Capture the cell that displays the provided text and extract its [x, y] central coordinate. 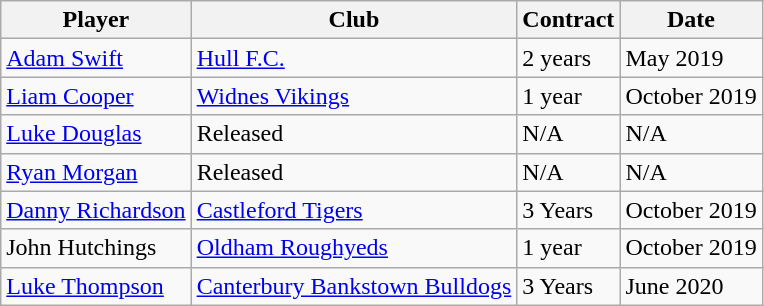
2 years [568, 58]
John Hutchings [96, 248]
Player [96, 20]
Liam Cooper [96, 96]
Luke Thompson [96, 286]
May 2019 [691, 58]
Date [691, 20]
Danny Richardson [96, 210]
Castleford Tigers [354, 210]
Luke Douglas [96, 134]
Canterbury Bankstown Bulldogs [354, 286]
June 2020 [691, 286]
Ryan Morgan [96, 172]
Widnes Vikings [354, 96]
Hull F.C. [354, 58]
Contract [568, 20]
Club [354, 20]
Oldham Roughyeds [354, 248]
Adam Swift [96, 58]
